Return [X, Y] of the center of cell containing provided text 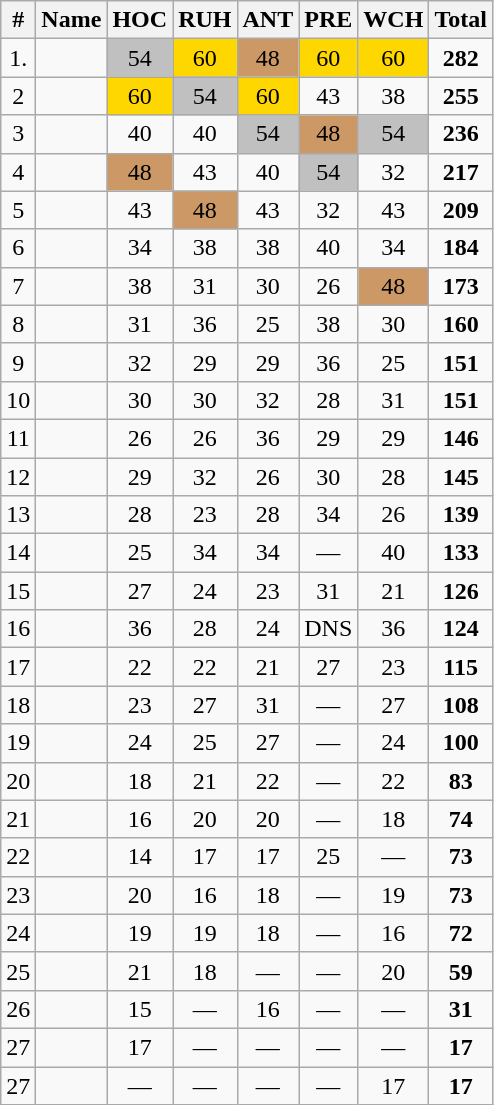
1. [18, 58]
Total [461, 20]
100 [461, 743]
12 [18, 477]
83 [461, 781]
133 [461, 553]
9 [18, 362]
DNS [328, 629]
2 [18, 96]
# [18, 20]
ANT [268, 20]
8 [18, 324]
126 [461, 591]
184 [461, 248]
139 [461, 515]
10 [18, 400]
HOC [140, 20]
72 [461, 933]
115 [461, 667]
5 [18, 210]
Name [72, 20]
160 [461, 324]
236 [461, 134]
3 [18, 134]
13 [18, 515]
59 [461, 971]
209 [461, 210]
WCH [394, 20]
146 [461, 438]
74 [461, 819]
6 [18, 248]
145 [461, 477]
PRE [328, 20]
108 [461, 705]
124 [461, 629]
RUH [205, 20]
217 [461, 172]
11 [18, 438]
4 [18, 172]
7 [18, 286]
173 [461, 286]
282 [461, 58]
255 [461, 96]
